Extract the [X, Y] coordinate from the center of the cell holding the provided text.  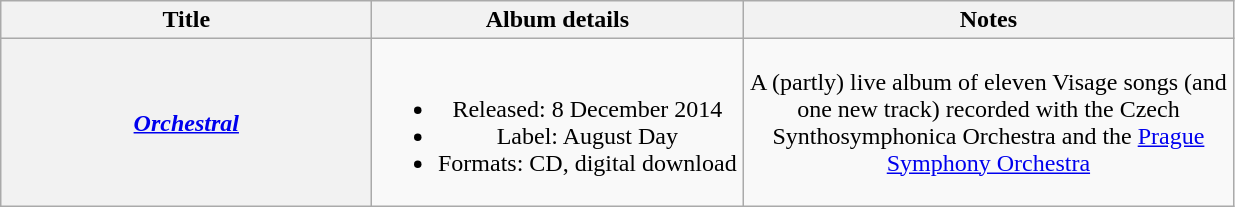
A (partly) live album of eleven Visage songs (and one new track) recorded with the Czech Synthosymphonica Orchestra and the Prague Symphony Orchestra [988, 122]
Title [186, 20]
Album details [558, 20]
Released: 8 December 2014Label: August DayFormats: CD, digital download [558, 122]
Orchestral [186, 122]
Notes [988, 20]
